Capture the cell that displays the provided text and extract its (X, Y) central coordinate. 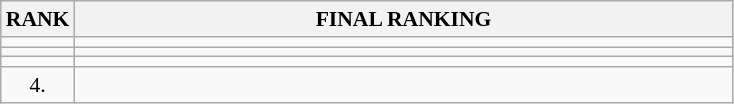
FINAL RANKING (403, 19)
4. (38, 85)
RANK (38, 19)
